Extract the (x, y) coordinate from the center of the cell holding the provided text.  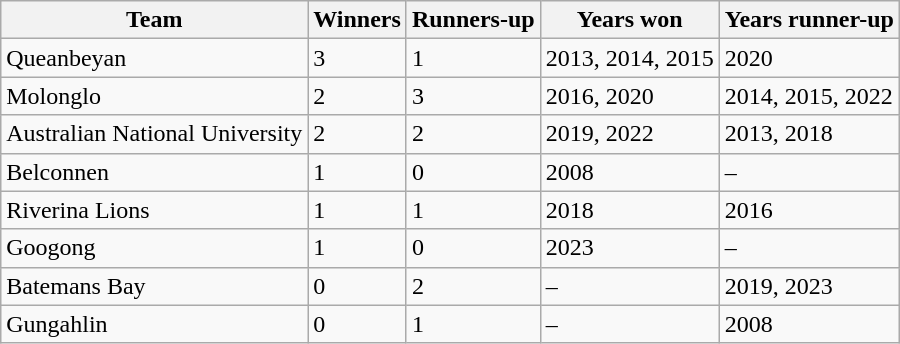
Googong (154, 248)
2018 (630, 210)
Years runner-up (809, 20)
2023 (630, 248)
2016, 2020 (630, 96)
2013, 2014, 2015 (630, 58)
2016 (809, 210)
Gungahlin (154, 324)
Runners-up (473, 20)
Molonglo (154, 96)
2019, 2022 (630, 134)
2020 (809, 58)
Years won (630, 20)
2014, 2015, 2022 (809, 96)
Riverina Lions (154, 210)
Belconnen (154, 172)
Team (154, 20)
2013, 2018 (809, 134)
Winners (358, 20)
Australian National University (154, 134)
Batemans Bay (154, 286)
2019, 2023 (809, 286)
Queanbeyan (154, 58)
